Return the [X, Y] coordinate for the center point of the cell that contains the specified text.  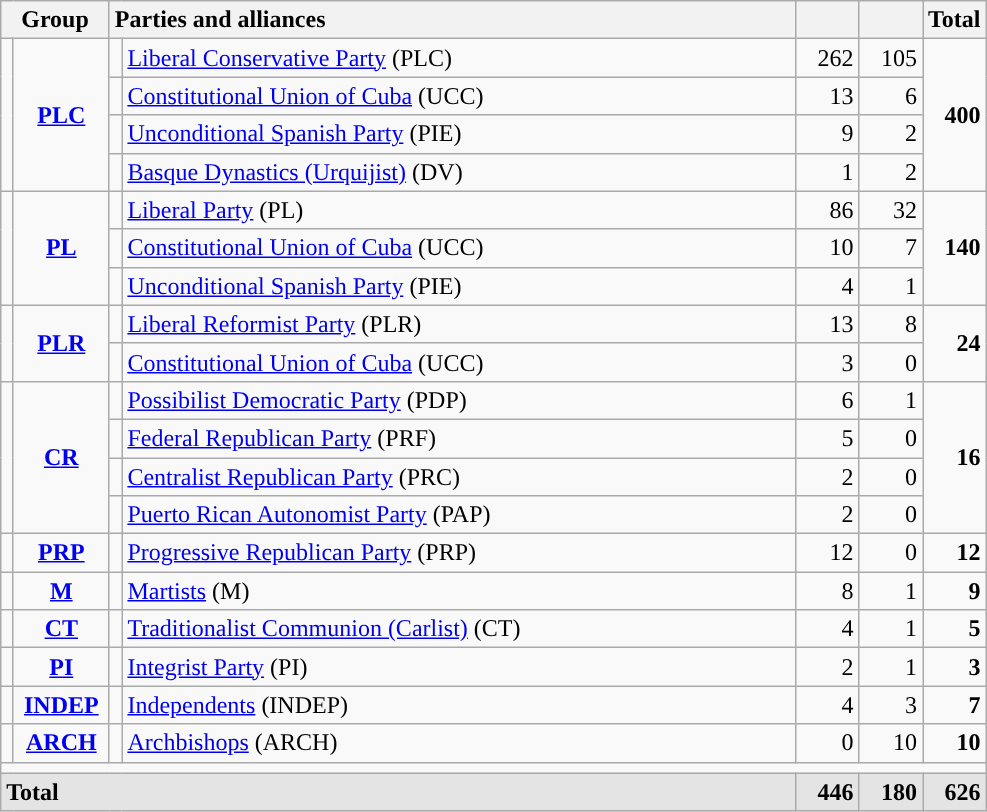
86 [827, 210]
Traditionalist Communion (Carlist) (CT) [459, 629]
Archbishops (ARCH) [459, 743]
Independents (INDEP) [459, 705]
262 [827, 58]
Basque Dynastics (Urquijist) (DV) [459, 172]
PRP [61, 553]
Liberal Reformist Party (PLR) [459, 324]
PL [61, 248]
CR [61, 457]
CT [61, 629]
400 [954, 115]
PI [61, 667]
140 [954, 248]
Group [56, 20]
24 [954, 343]
32 [891, 210]
16 [954, 457]
Puerto Rican Autonomist Party (PAP) [459, 515]
Parties and alliances [452, 20]
INDEP [61, 705]
Federal Republican Party (PRF) [459, 438]
105 [891, 58]
180 [891, 792]
626 [954, 792]
Possibilist Democratic Party (PDP) [459, 400]
ARCH [61, 743]
M [61, 591]
Integrist Party (PI) [459, 667]
PLC [61, 115]
Liberal Conservative Party (PLC) [459, 58]
Liberal Party (PL) [459, 210]
PLR [61, 343]
Centralist Republican Party (PRC) [459, 477]
446 [827, 792]
Progressive Republican Party (PRP) [459, 553]
Martists (M) [459, 591]
